Output the (x, y) coordinate of the center of the cell containing the given text.  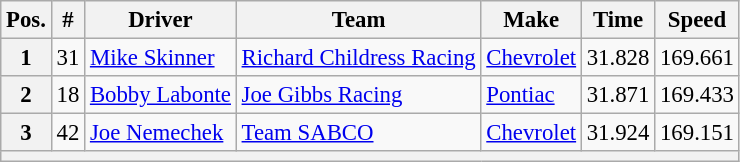
Team SABCO (358, 133)
31.924 (618, 133)
1 (26, 58)
31.828 (618, 58)
Joe Gibbs Racing (358, 95)
169.433 (698, 95)
2 (26, 95)
31 (68, 58)
Pontiac (531, 95)
3 (26, 133)
Make (531, 20)
Time (618, 20)
Driver (161, 20)
Joe Nemechek (161, 133)
169.661 (698, 58)
# (68, 20)
18 (68, 95)
Speed (698, 20)
169.151 (698, 133)
Mike Skinner (161, 58)
42 (68, 133)
Bobby Labonte (161, 95)
31.871 (618, 95)
Pos. (26, 20)
Team (358, 20)
Richard Childress Racing (358, 58)
